Pinpoint the cell where the given text exists, returning its (X, Y) midpoint coordinate. 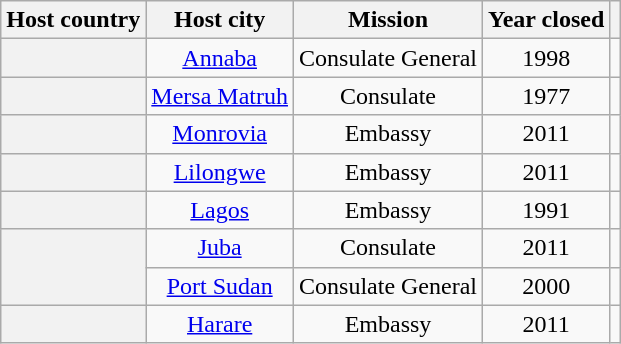
1998 (546, 58)
Monrovia (220, 134)
Host country (74, 20)
Port Sudan (220, 286)
Host city (220, 20)
1977 (546, 96)
2000 (546, 286)
Annaba (220, 58)
1991 (546, 210)
Lilongwe (220, 172)
Harare (220, 324)
Year closed (546, 20)
Juba (220, 248)
Mission (388, 20)
Lagos (220, 210)
Mersa Matruh (220, 96)
